Detect which cell encompasses the target text, then output its (x, y) center coordinate. 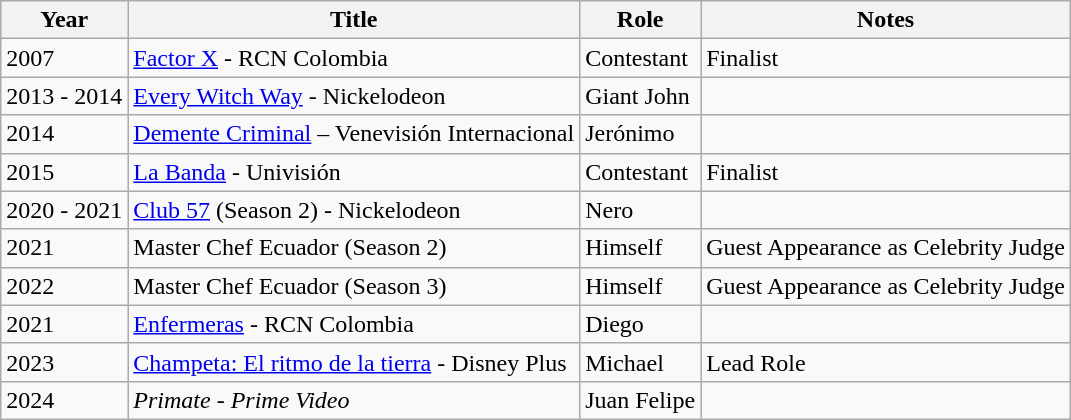
Nero (640, 210)
2007 (64, 58)
Role (640, 20)
Enfermeras - RCN Colombia (354, 324)
La Banda - Univisión (354, 172)
Lead Role (886, 362)
2013 - 2014 (64, 96)
Title (354, 20)
2014 (64, 134)
Year (64, 20)
2022 (64, 286)
Factor X - RCN Colombia (354, 58)
Diego (640, 324)
Notes (886, 20)
2023 (64, 362)
Juan Felipe (640, 400)
Master Chef Ecuador (Season 2) (354, 248)
2024 (64, 400)
2020 - 2021 (64, 210)
Master Chef Ecuador (Season 3) (354, 286)
Michael (640, 362)
2015 (64, 172)
Club 57 (Season 2) - Nickelodeon (354, 210)
Jerónimo (640, 134)
Demente Criminal – Venevisión Internacional (354, 134)
Giant John (640, 96)
Every Witch Way - Nickelodeon (354, 96)
Primate - Prime Video (354, 400)
Champeta: El ritmo de la tierra - Disney Plus (354, 362)
